Locate the cell with the specified text and output its [X, Y] center coordinate. 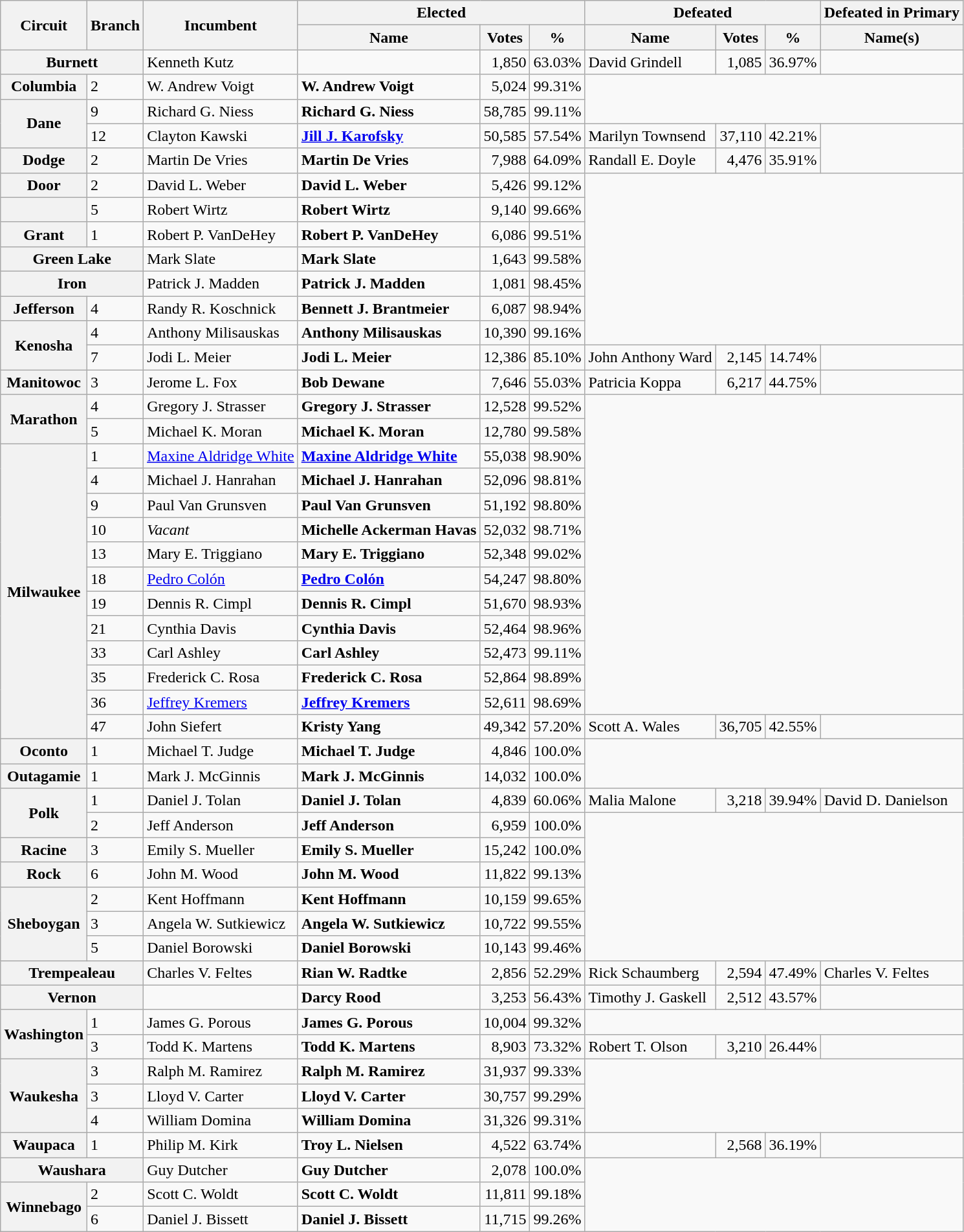
64.09% [558, 160]
37,110 [740, 136]
5,024 [505, 87]
Branch [115, 25]
Rian W. Radtke [389, 973]
Green Lake [72, 259]
51,192 [505, 505]
10,159 [505, 899]
David D. Danielson [892, 801]
21 [115, 628]
Sheboygan [44, 924]
Burnett [72, 62]
Randy R. Koschnick [221, 308]
Milwaukee [44, 591]
36 [115, 702]
Robert T. Olson [650, 1046]
36.97% [793, 62]
2,568 [740, 1145]
Circuit [44, 25]
Washington [44, 1034]
99.33% [558, 1071]
Clayton Kawski [221, 136]
6,959 [505, 825]
55.03% [558, 382]
52,096 [505, 481]
Winnebago [44, 1207]
99.29% [558, 1096]
3,210 [740, 1046]
John Siefert [221, 727]
Trempealeau [72, 973]
Randall E. Doyle [650, 160]
63.74% [558, 1145]
2,594 [740, 973]
Oconto [44, 751]
99.52% [558, 407]
Rick Schaumberg [650, 973]
2,856 [505, 973]
52,464 [505, 628]
33 [115, 653]
43.57% [793, 997]
49,342 [505, 727]
36,705 [740, 727]
99.26% [558, 1219]
56.43% [558, 997]
98.71% [558, 530]
44.75% [793, 382]
Rock [44, 874]
11,822 [505, 874]
11,811 [505, 1194]
Darcy Rood [389, 997]
42.21% [793, 136]
1,850 [505, 62]
Troy L. Nielsen [389, 1145]
30,757 [505, 1096]
Bennett J. Brantmeier [389, 308]
Philip M. Kirk [221, 1145]
Polk [44, 813]
Jerome L. Fox [221, 382]
99.18% [558, 1194]
Elected [441, 13]
4,846 [505, 751]
Dane [44, 124]
Incumbent [221, 25]
98.96% [558, 628]
10,722 [505, 924]
4,522 [505, 1145]
John Anthony Ward [650, 358]
99.51% [558, 234]
Dodge [44, 160]
5,426 [505, 185]
57.20% [558, 727]
3,253 [505, 997]
52,473 [505, 653]
Door [44, 185]
99.65% [558, 899]
99.16% [558, 333]
9,140 [505, 210]
3,218 [740, 801]
4,839 [505, 801]
Kenosha [44, 345]
Name(s) [892, 38]
Waukesha [44, 1096]
99.13% [558, 874]
1,085 [740, 62]
60.06% [558, 801]
Malia Malone [650, 801]
39.94% [793, 801]
85.10% [558, 358]
1,081 [505, 283]
19 [115, 603]
David Grindell [650, 62]
4,476 [740, 160]
31,937 [505, 1071]
7,988 [505, 160]
Marathon [44, 419]
58,785 [505, 111]
8,903 [505, 1046]
6,086 [505, 234]
Kenneth Kutz [221, 62]
10,004 [505, 1022]
12,386 [505, 358]
54,247 [505, 579]
99.55% [558, 924]
98.90% [558, 456]
42.55% [793, 727]
98.89% [558, 677]
98.81% [558, 481]
98.45% [558, 283]
99.32% [558, 1022]
52,864 [505, 677]
Waushara [72, 1170]
7 [115, 358]
36.19% [793, 1145]
Iron [72, 283]
98.93% [558, 603]
Vernon [72, 997]
Scott A. Wales [650, 727]
15,242 [505, 850]
51,670 [505, 603]
12,780 [505, 431]
12 [115, 136]
2,145 [740, 358]
Defeated [703, 13]
Vacant [221, 530]
Grant [44, 234]
Waupaca [44, 1145]
18 [115, 579]
99.46% [558, 948]
10 [115, 530]
Jill J. Karofsky [389, 136]
98.94% [558, 308]
10,390 [505, 333]
Timothy J. Gaskell [650, 997]
26.44% [793, 1046]
99.12% [558, 185]
7,646 [505, 382]
Manitowoc [44, 382]
Defeated in Primary [892, 13]
10,143 [505, 948]
52.29% [558, 973]
2,078 [505, 1170]
6,217 [740, 382]
52,611 [505, 702]
Jefferson [44, 308]
6,087 [505, 308]
12,528 [505, 407]
14.74% [793, 358]
Marilyn Townsend [650, 136]
73.32% [558, 1046]
52,348 [505, 554]
98.69% [558, 702]
Kristy Yang [389, 727]
Outagamie [44, 776]
47 [115, 727]
11,715 [505, 1219]
13 [115, 554]
63.03% [558, 62]
Racine [44, 850]
47.49% [793, 973]
99.02% [558, 554]
31,326 [505, 1121]
35 [115, 677]
Patricia Koppa [650, 382]
57.54% [558, 136]
2,512 [740, 997]
1,643 [505, 259]
52,032 [505, 530]
35.91% [793, 160]
99.66% [558, 210]
55,038 [505, 456]
Columbia [44, 87]
Bob Dewane [389, 382]
50,585 [505, 136]
14,032 [505, 776]
Michelle Ackerman Havas [389, 530]
